Locate the cell with the specified text and output its [X, Y] center coordinate. 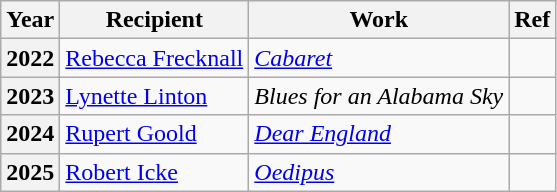
Blues for an Alabama Sky [379, 96]
Rupert Goold [154, 134]
2023 [30, 96]
Oedipus [379, 172]
Rebecca Frecknall [154, 58]
Recipient [154, 20]
2025 [30, 172]
2024 [30, 134]
Dear England [379, 134]
2022 [30, 58]
Work [379, 20]
Ref [532, 20]
Lynette Linton [154, 96]
Year [30, 20]
Robert Icke [154, 172]
Cabaret [379, 58]
